Locate the cell with the specified text and output its (x, y) center coordinate. 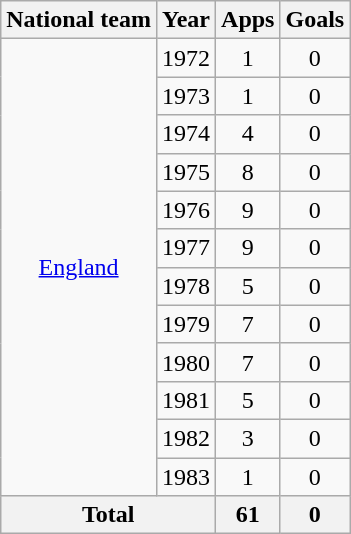
1977 (186, 248)
61 (248, 515)
8 (248, 172)
National team (79, 20)
3 (248, 438)
1973 (186, 96)
England (79, 268)
1979 (186, 324)
Apps (248, 20)
4 (248, 134)
1980 (186, 362)
1975 (186, 172)
1983 (186, 477)
1976 (186, 210)
1974 (186, 134)
1981 (186, 400)
Goals (315, 20)
1972 (186, 58)
1978 (186, 286)
Year (186, 20)
1982 (186, 438)
Total (108, 515)
